Locate the cell with the specified text and output its (x, y) center coordinate. 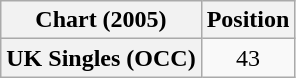
Position (248, 20)
Chart (2005) (101, 20)
43 (248, 58)
UK Singles (OCC) (101, 58)
